Output the (x, y) coordinate of the center of the cell containing the given text.  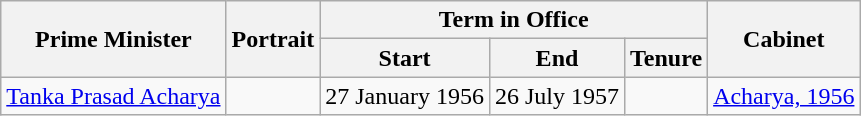
Start (405, 58)
26 July 1957 (556, 96)
Tanka Prasad Acharya (114, 96)
27 January 1956 (405, 96)
Acharya, 1956 (784, 96)
Cabinet (784, 39)
Prime Minister (114, 39)
Term in Office (514, 20)
End (556, 58)
Portrait (273, 39)
Tenure (666, 58)
